Capture the cell that displays the provided text and extract its [X, Y] central coordinate. 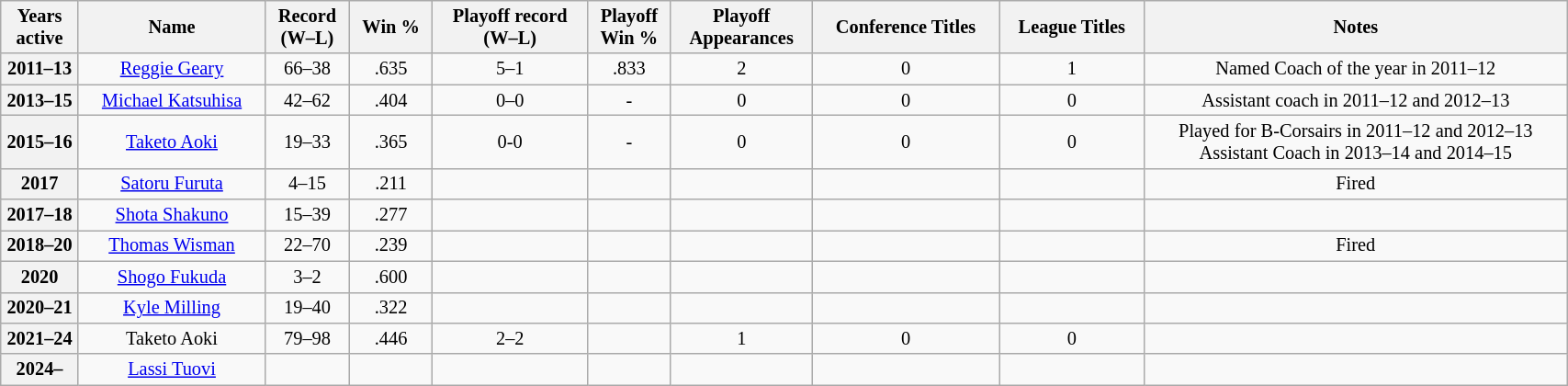
Michael Katsuhisa [171, 100]
2017 [40, 184]
2020 [40, 277]
.404 [391, 100]
.277 [391, 215]
.239 [391, 245]
.600 [391, 277]
2021–24 [40, 338]
Thomas Wisman [171, 245]
79–98 [308, 338]
Record(W–L) [308, 27]
2013–15 [40, 100]
Lassi Tuovi [171, 369]
Years active [40, 27]
.446 [391, 338]
Conference Titles [906, 27]
0-0 [511, 142]
Shota Shakuno [171, 215]
Assistant coach in 2011–12 and 2012–13 [1356, 100]
3–2 [308, 277]
.365 [391, 142]
19–33 [308, 142]
2024– [40, 369]
2017–18 [40, 215]
.635 [391, 69]
4–15 [308, 184]
Played for B-Corsairs in 2011–12 and 2012–13 Assistant Coach in 2013–14 and 2014–15 [1356, 142]
Playoff Appearances [741, 27]
2–2 [511, 338]
Kyle Milling [171, 308]
Named Coach of the year in 2011–12 [1356, 69]
League Titles [1072, 27]
Shogo Fukuda [171, 277]
.322 [391, 308]
Win % [391, 27]
19–40 [308, 308]
Playoff record (W–L) [511, 27]
5–1 [511, 69]
2018–20 [40, 245]
2 [741, 69]
0–0 [511, 100]
42–62 [308, 100]
Name [171, 27]
Satoru Furuta [171, 184]
Reggie Geary [171, 69]
15–39 [308, 215]
66–38 [308, 69]
2020–21 [40, 308]
2011–13 [40, 69]
22–70 [308, 245]
.833 [630, 69]
2015–16 [40, 142]
Notes [1356, 27]
Playoff Win % [630, 27]
.211 [391, 184]
